Pinpoint the cell where the given text exists, returning its (X, Y) midpoint coordinate. 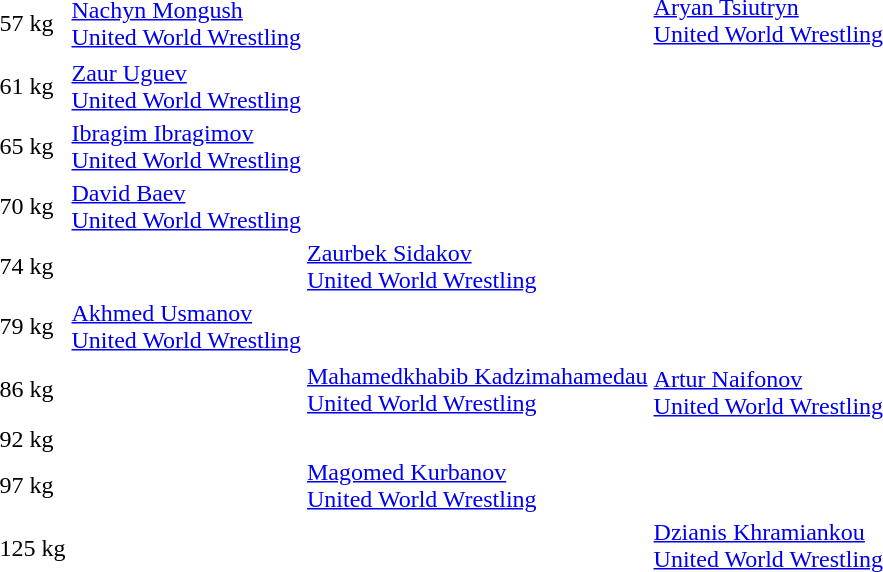
Zaur Uguev United World Wrestling (186, 86)
Akhmed Usmanov United World Wrestling (186, 326)
Ibragim Ibragimov United World Wrestling (186, 146)
Mahamedkhabib Kadzimahamedau United World Wrestling (478, 390)
Zaurbek Sidakov United World Wrestling (478, 266)
Magomed Kurbanov United World Wrestling (478, 486)
David Baev United World Wrestling (186, 206)
